Identify which cell holds the provided text, then report its (X, Y) central coordinate. 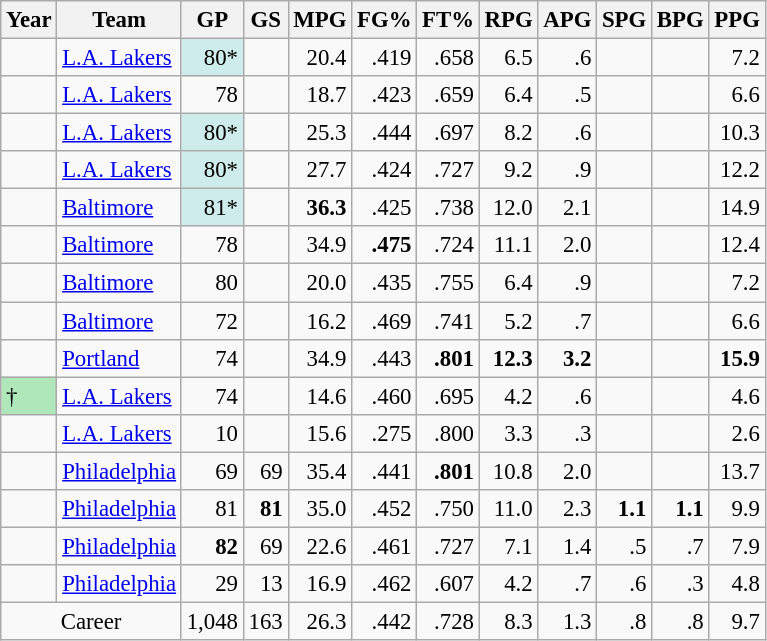
.452 (384, 509)
14.6 (320, 396)
PPG (737, 20)
SPG (624, 20)
.658 (448, 58)
163 (266, 621)
18.7 (320, 95)
.462 (384, 584)
9.9 (737, 509)
10 (212, 433)
.441 (384, 471)
.607 (448, 584)
12.4 (737, 245)
26.3 (320, 621)
1.3 (568, 621)
12.2 (737, 170)
14.9 (737, 208)
.275 (384, 433)
BPG (680, 20)
7.1 (508, 546)
1,048 (212, 621)
8.3 (508, 621)
36.3 (320, 208)
9.7 (737, 621)
.755 (448, 283)
2.6 (737, 433)
16.9 (320, 584)
.419 (384, 58)
3.3 (508, 433)
Career (92, 621)
27.7 (320, 170)
82 (212, 546)
1.4 (568, 546)
13.7 (737, 471)
22.6 (320, 546)
.724 (448, 245)
9.2 (508, 170)
MPG (320, 20)
.444 (384, 133)
72 (212, 321)
.425 (384, 208)
.475 (384, 245)
.728 (448, 621)
10.3 (737, 133)
GS (266, 20)
16.2 (320, 321)
.697 (448, 133)
12.0 (508, 208)
80 (212, 283)
.442 (384, 621)
.741 (448, 321)
35.4 (320, 471)
.738 (448, 208)
FT% (448, 20)
6.5 (508, 58)
.424 (384, 170)
APG (568, 20)
4.6 (737, 396)
81* (212, 208)
3.2 (568, 358)
15.6 (320, 433)
13 (266, 584)
7.9 (737, 546)
5.2 (508, 321)
GP (212, 20)
.460 (384, 396)
8.2 (508, 133)
35.0 (320, 509)
10.8 (508, 471)
.659 (448, 95)
25.3 (320, 133)
12.3 (508, 358)
20.0 (320, 283)
.435 (384, 283)
.461 (384, 546)
RPG (508, 20)
15.9 (737, 358)
.750 (448, 509)
.443 (384, 358)
2.1 (568, 208)
Portland (119, 358)
2.3 (568, 509)
4.8 (737, 584)
29 (212, 584)
11.1 (508, 245)
† (29, 396)
.800 (448, 433)
.695 (448, 396)
11.0 (508, 509)
.423 (384, 95)
FG% (384, 20)
Year (29, 20)
20.4 (320, 58)
.469 (384, 321)
Team (119, 20)
